Find where the given text appears and provide that cell's center as (x, y) coordinate. 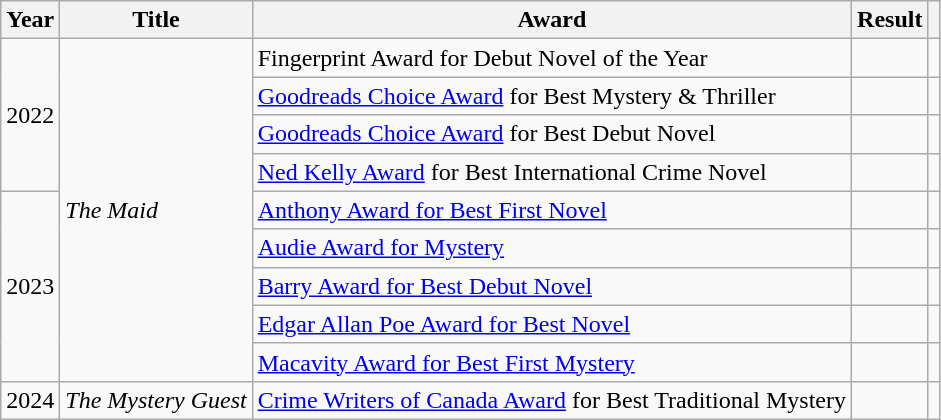
Crime Writers of Canada Award for Best Traditional Mystery (552, 400)
Audie Award for Mystery (552, 248)
Edgar Allan Poe Award for Best Novel (552, 324)
Ned Kelly Award for Best International Crime Novel (552, 172)
2024 (30, 400)
Year (30, 20)
Goodreads Choice Award for Best Debut Novel (552, 134)
Barry Award for Best Debut Novel (552, 286)
Result (890, 20)
Macavity Award for Best First Mystery (552, 362)
The Maid (156, 210)
2022 (30, 115)
Fingerprint Award for Debut Novel of the Year (552, 58)
Goodreads Choice Award for Best Mystery & Thriller (552, 96)
Anthony Award for Best First Novel (552, 210)
The Mystery Guest (156, 400)
2023 (30, 286)
Title (156, 20)
Award (552, 20)
